Extract the [X, Y] coordinate from the center of the cell holding the provided text.  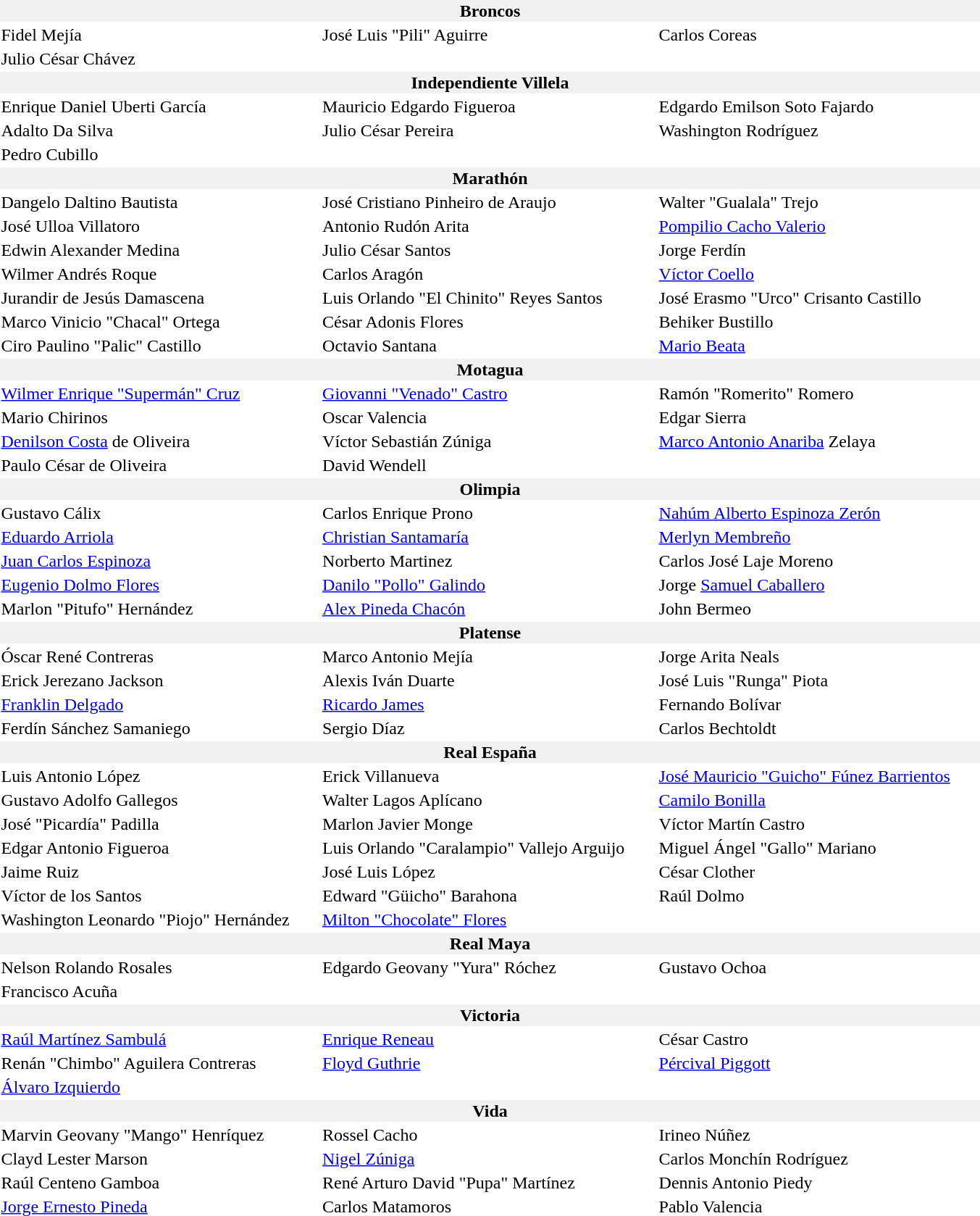
Behiker Bustillo [818, 322]
Julio César Pereira [489, 130]
Real España [490, 752]
Franklin Delgado [159, 704]
Enrique Daniel Uberti García [159, 107]
Raúl Dolmo [818, 896]
Rossel Cacho [489, 1135]
Paulo César de Oliveira [159, 465]
Independiente Villela [490, 83]
Francisco Acuña [159, 991]
Mario Beata [818, 346]
Jorge Arita Neals [818, 657]
Dangelo Daltino Bautista [159, 202]
Carlos Enrique Prono [489, 513]
Antonio Rudón Arita [489, 226]
Luis Orlando "Caralampio" Vallejo Arguijo [489, 848]
Victoria [490, 1015]
Norberto Martinez [489, 561]
Gustavo Cálix [159, 513]
Denilson Costa de Oliveira [159, 441]
Gustavo Ochoa [818, 967]
José Luis "Pili" Aguirre [489, 35]
Motagua [490, 370]
Marco Vinicio "Chacal" Ortega [159, 322]
Marco Antonio Mejía [489, 657]
Víctor de los Santos [159, 896]
Real Maya [490, 944]
Marathón [490, 178]
Pércival Piggott [818, 1063]
Erick Jerezano Jackson [159, 680]
César Castro [818, 1039]
Erick Villanueva [489, 776]
Víctor Martín Castro [818, 824]
Ferdín Sánchez Samaniego [159, 728]
Edgardo Geovany "Yura" Róchez [489, 967]
Christian Santamaría [489, 537]
Carlos Coreas [818, 35]
Ramón "Romerito" Romero [818, 393]
Carlos José Laje Moreno [818, 561]
Milton "Chocolate" Flores [489, 920]
Álvaro Izquierdo [159, 1087]
Nelson Rolando Rosales [159, 967]
Adalto Da Silva [159, 130]
Vida [490, 1111]
Jurandir de Jesús Damascena [159, 298]
Pedro Cubillo [159, 154]
Olimpia [490, 489]
Mauricio Edgardo Figueroa [489, 107]
Wilmer Andrés Roque [159, 274]
Marco Antonio Anariba Zelaya [818, 441]
Miguel Ángel "Gallo" Mariano [818, 848]
Enrique Reneau [489, 1039]
Giovanni "Venado" Castro [489, 393]
Octavio Santana [489, 346]
Carlos Aragón [489, 274]
César Adonis Flores [489, 322]
Eduardo Arriola [159, 537]
Walter Lagos Aplícano [489, 800]
Sergio Díaz [489, 728]
Ciro Paulino "Palic" Castillo [159, 346]
Luis Orlando "El Chinito" Reyes Santos [489, 298]
Marlon "Pitufo" Hernández [159, 609]
John Bermeo [818, 609]
Nahúm Alberto Espinoza Zerón [818, 513]
Jorge Samuel Caballero [818, 585]
José Ulloa Villatoro [159, 226]
Washington Rodríguez [818, 130]
José Erasmo "Urco" Crisanto Castillo [818, 298]
Julio César Santos [489, 250]
Nigel Zúniga [489, 1159]
Carlos Bechtoldt [818, 728]
Fernando Bolívar [818, 704]
Camilo Bonilla [818, 800]
Eugenio Dolmo Flores [159, 585]
René Arturo David "Pupa" Martínez [489, 1183]
Raúl Martínez Sambulá [159, 1039]
Marvin Geovany "Mango" Henríquez [159, 1135]
José Cristiano Pinheiro de Araujo [489, 202]
Platense [490, 633]
Washington Leonardo "Piojo" Hernández [159, 920]
Gustavo Adolfo Gallegos [159, 800]
José Mauricio "Guicho" Fúnez Barrientos [818, 776]
Edwin Alexander Medina [159, 250]
Oscar Valencia [489, 417]
Alex Pineda Chacón [489, 609]
César Clother [818, 872]
Pompilio Cacho Valerio [818, 226]
Renán "Chimbo" Aguilera Contreras [159, 1063]
Juan Carlos Espinoza [159, 561]
Irineo Núñez [818, 1135]
José "Picardía" Padilla [159, 824]
Edward "Güicho" Barahona [489, 896]
Fidel Mejía [159, 35]
Edgardo Emilson Soto Fajardo [818, 107]
Carlos Monchín Rodríguez [818, 1159]
Floyd Guthrie [489, 1063]
Jorge Ferdín [818, 250]
Marlon Javier Monge [489, 824]
Merlyn Membreño [818, 537]
Clayd Lester Marson [159, 1159]
Ricardo James [489, 704]
David Wendell [489, 465]
Danilo "Pollo" Galindo [489, 585]
José Luis "Runga" Piota [818, 680]
Wilmer Enrique "Supermán" Cruz [159, 393]
Víctor Coello [818, 274]
Julio César Chávez [159, 59]
Walter "Gualala" Trejo [818, 202]
Raúl Centeno Gamboa [159, 1183]
Mario Chirinos [159, 417]
Luis Antonio López [159, 776]
José Luis López [489, 872]
Edgar Sierra [818, 417]
Óscar René Contreras [159, 657]
Víctor Sebastián Zúniga [489, 441]
Dennis Antonio Piedy [818, 1183]
Alexis Iván Duarte [489, 680]
Broncos [490, 11]
Edgar Antonio Figueroa [159, 848]
Jaime Ruiz [159, 872]
